Provide the [x, y] coordinate of the cell's center where the given text is located.  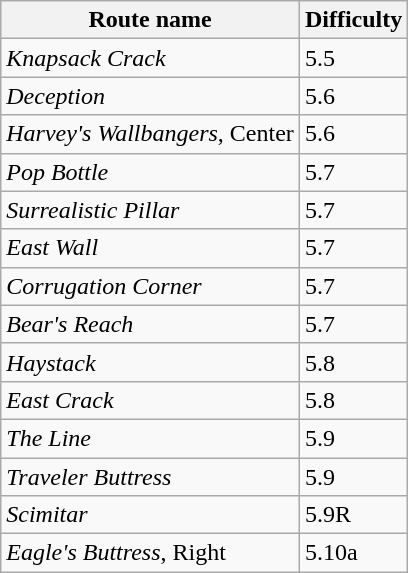
Corrugation Corner [150, 286]
5.10a [353, 553]
5.5 [353, 58]
Traveler Buttress [150, 477]
Eagle's Buttress, Right [150, 553]
The Line [150, 438]
East Wall [150, 248]
Bear's Reach [150, 324]
Haystack [150, 362]
Surrealistic Pillar [150, 210]
Scimitar [150, 515]
5.9R [353, 515]
Route name [150, 20]
Difficulty [353, 20]
Knapsack Crack [150, 58]
East Crack [150, 400]
Harvey's Wallbangers, Center [150, 134]
Pop Bottle [150, 172]
Deception [150, 96]
